Identify which cell holds the provided text, then report its [x, y] central coordinate. 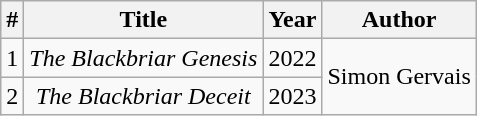
Simon Gervais [399, 77]
Year [292, 20]
2023 [292, 96]
2022 [292, 58]
# [12, 20]
2 [12, 96]
The Blackbriar Genesis [144, 58]
Title [144, 20]
The Blackbriar Deceit [144, 96]
Author [399, 20]
1 [12, 58]
